Return the (X, Y) coordinate for the center point of the cell that contains the specified text.  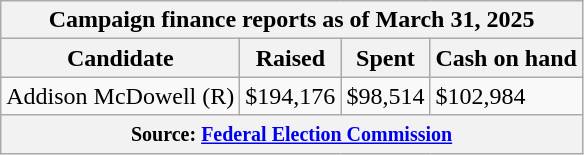
$98,514 (386, 96)
Source: Federal Election Commission (292, 134)
Cash on hand (506, 58)
Spent (386, 58)
Addison McDowell (R) (120, 96)
Candidate (120, 58)
$194,176 (290, 96)
$102,984 (506, 96)
Raised (290, 58)
Campaign finance reports as of March 31, 2025 (292, 20)
